Search for the cell housing the specified text and yield its (x, y) center coordinate. 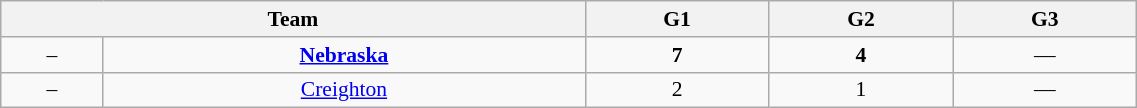
2 (677, 90)
G1 (677, 19)
Nebraska (344, 55)
G2 (861, 19)
Creighton (344, 90)
4 (861, 55)
Team (293, 19)
1 (861, 90)
G3 (1045, 19)
7 (677, 55)
